For the text-containing cell, return its midpoint in (X, Y) coordinate format. 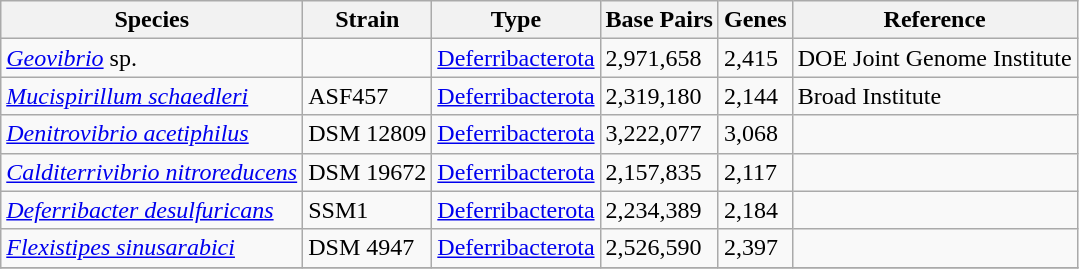
Genes (755, 20)
Strain (368, 20)
2,526,590 (659, 248)
Base Pairs (659, 20)
Calditerrivibrio nitroreducens (152, 172)
DSM 4947 (368, 248)
Species (152, 20)
Deferribacter desulfuricans (152, 210)
2,319,180 (659, 96)
2,971,658 (659, 58)
DSM 12809 (368, 134)
3,222,077 (659, 134)
Denitrovibrio acetiphilus (152, 134)
2,397 (755, 248)
Mucispirillum schaedleri (152, 96)
Type (516, 20)
Broad Institute (934, 96)
2,157,835 (659, 172)
Flexistipes sinusarabici (152, 248)
2,184 (755, 210)
ASF457 (368, 96)
Reference (934, 20)
DOE Joint Genome Institute (934, 58)
SSM1 (368, 210)
2,234,389 (659, 210)
2,415 (755, 58)
DSM 19672 (368, 172)
2,117 (755, 172)
3,068 (755, 134)
2,144 (755, 96)
Geovibrio sp. (152, 58)
